Locate the cell with the specified text and output its (x, y) center coordinate. 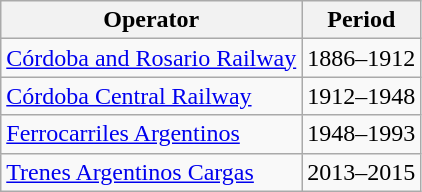
Period (362, 20)
1948–1993 (362, 134)
Ferrocarriles Argentinos (152, 134)
1886–1912 (362, 58)
Córdoba and Rosario Railway (152, 58)
Córdoba Central Railway (152, 96)
Operator (152, 20)
1912–1948 (362, 96)
Trenes Argentinos Cargas (152, 172)
2013–2015 (362, 172)
